Identify which cell holds the provided text, then report its (x, y) central coordinate. 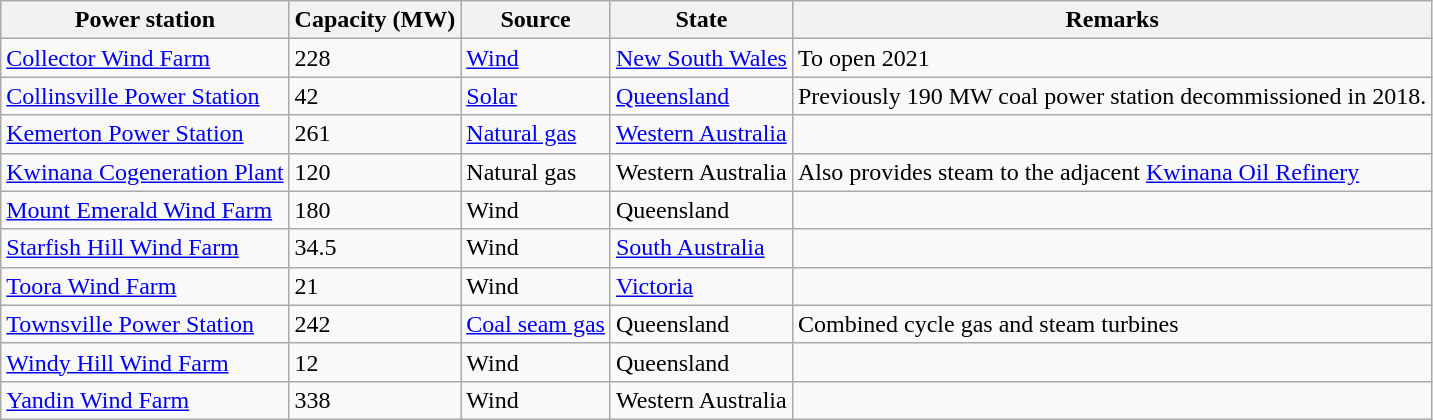
Source (536, 20)
Mount Emerald Wind Farm (145, 210)
261 (375, 134)
120 (375, 172)
Capacity (MW) (375, 20)
New South Wales (701, 58)
Remarks (1112, 20)
State (701, 20)
228 (375, 58)
180 (375, 210)
South Australia (701, 248)
Windy Hill Wind Farm (145, 362)
Collinsville Power Station (145, 96)
Kwinana Cogeneration Plant (145, 172)
42 (375, 96)
Townsville Power Station (145, 324)
To open 2021 (1112, 58)
Victoria (701, 286)
Starfish Hill Wind Farm (145, 248)
Yandin Wind Farm (145, 400)
Previously 190 MW coal power station decommissioned in 2018. (1112, 96)
Combined cycle gas and steam turbines (1112, 324)
Power station (145, 20)
34.5 (375, 248)
12 (375, 362)
Coal seam gas (536, 324)
Collector Wind Farm (145, 58)
Also provides steam to the adjacent Kwinana Oil Refinery (1112, 172)
Toora Wind Farm (145, 286)
21 (375, 286)
242 (375, 324)
Kemerton Power Station (145, 134)
Solar (536, 96)
338 (375, 400)
